Locate the cell with the specified text and output its [X, Y] center coordinate. 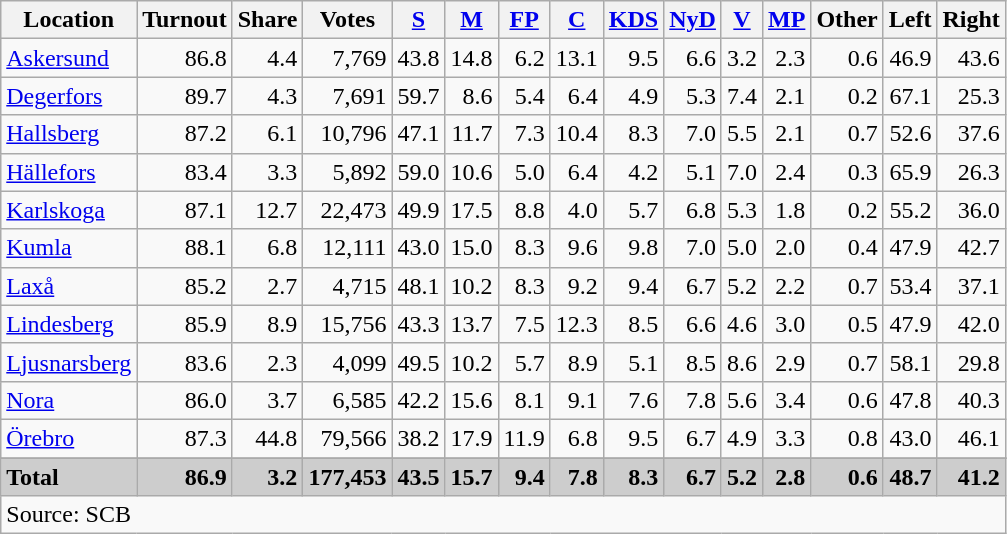
43.8 [418, 58]
11.9 [524, 438]
88.1 [185, 248]
2.2 [787, 286]
47.8 [910, 400]
7.5 [524, 324]
2.8 [787, 477]
4.0 [576, 210]
9.2 [576, 286]
6.1 [268, 134]
47.1 [418, 134]
7,691 [348, 96]
V [742, 20]
37.6 [971, 134]
5.6 [742, 400]
59.0 [418, 172]
5.4 [524, 96]
15,756 [348, 324]
53.4 [910, 286]
4.6 [742, 324]
36.0 [971, 210]
Örebro [69, 438]
Votes [348, 20]
7,769 [348, 58]
85.9 [185, 324]
25.3 [971, 96]
3.0 [787, 324]
S [418, 20]
86.0 [185, 400]
4.3 [268, 96]
8.1 [524, 400]
40.3 [971, 400]
13.1 [576, 58]
Source: SCB [504, 515]
6.2 [524, 58]
Share [268, 20]
17.9 [472, 438]
3.7 [268, 400]
Total [69, 477]
NyD [693, 20]
29.8 [971, 362]
83.4 [185, 172]
12,111 [348, 248]
87.1 [185, 210]
2.9 [787, 362]
48.1 [418, 286]
87.3 [185, 438]
9.8 [633, 248]
Hallsberg [69, 134]
59.7 [418, 96]
0.5 [847, 324]
Karlskoga [69, 210]
3.4 [787, 400]
46.9 [910, 58]
10.4 [576, 134]
Right [971, 20]
38.2 [418, 438]
65.9 [910, 172]
89.7 [185, 96]
Laxå [69, 286]
22,473 [348, 210]
Kumla [69, 248]
37.1 [971, 286]
Other [847, 20]
2.4 [787, 172]
58.1 [910, 362]
Degerfors [69, 96]
12.3 [576, 324]
C [576, 20]
55.2 [910, 210]
52.6 [910, 134]
43.5 [418, 477]
86.9 [185, 477]
Turnout [185, 20]
1.8 [787, 210]
49.5 [418, 362]
41.2 [971, 477]
79,566 [348, 438]
0.4 [847, 248]
42.2 [418, 400]
0.3 [847, 172]
4.4 [268, 58]
8.8 [524, 210]
4,715 [348, 286]
FP [524, 20]
13.7 [472, 324]
15.0 [472, 248]
6,585 [348, 400]
Location [69, 20]
2.0 [787, 248]
KDS [633, 20]
15.7 [472, 477]
83.6 [185, 362]
M [472, 20]
Ljusnarsberg [69, 362]
46.1 [971, 438]
42.7 [971, 248]
86.8 [185, 58]
2.7 [268, 286]
5.5 [742, 134]
42.0 [971, 324]
12.7 [268, 210]
48.7 [910, 477]
44.8 [268, 438]
67.1 [910, 96]
4.2 [633, 172]
43.6 [971, 58]
9.1 [576, 400]
177,453 [348, 477]
Askersund [69, 58]
Hällefors [69, 172]
17.5 [472, 210]
43.3 [418, 324]
14.8 [472, 58]
Left [910, 20]
Lindesberg [69, 324]
87.2 [185, 134]
10,796 [348, 134]
7.4 [742, 96]
10.6 [472, 172]
11.7 [472, 134]
49.9 [418, 210]
9.6 [576, 248]
7.6 [633, 400]
7.3 [524, 134]
15.6 [472, 400]
0.8 [847, 438]
MP [787, 20]
85.2 [185, 286]
5,892 [348, 172]
Nora [69, 400]
4,099 [348, 362]
26.3 [971, 172]
